Capture the cell that displays the provided text and extract its (X, Y) central coordinate. 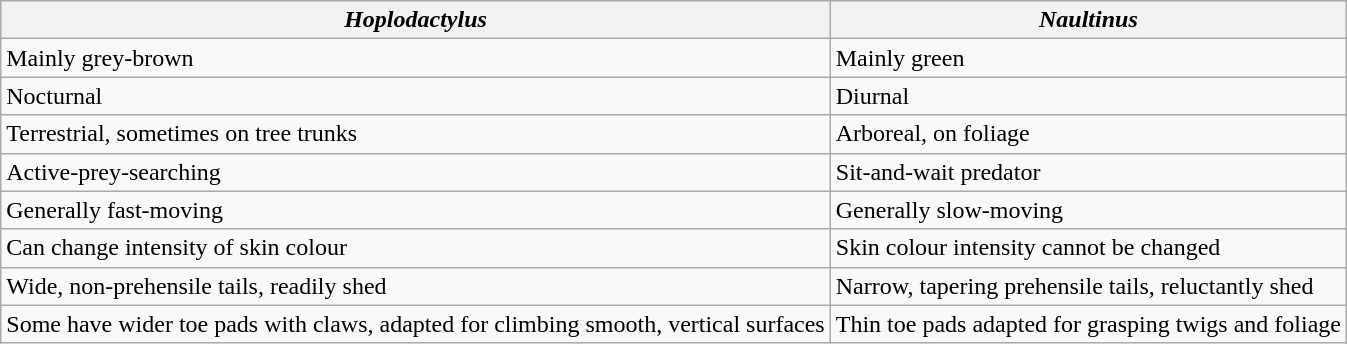
Nocturnal (416, 96)
Generally fast-moving (416, 210)
Some have wider toe pads with claws, adapted for climbing smooth, vertical surfaces (416, 324)
Diurnal (1088, 96)
Terrestrial, sometimes on tree trunks (416, 134)
Active-prey-searching (416, 172)
Generally slow-moving (1088, 210)
Arboreal, on foliage (1088, 134)
Wide, non-prehensile tails, readily shed (416, 286)
Thin toe pads adapted for grasping twigs and foliage (1088, 324)
Hoplodactylus (416, 20)
Mainly green (1088, 58)
Can change intensity of skin colour (416, 248)
Narrow, tapering prehensile tails, reluctantly shed (1088, 286)
Sit-and-wait predator (1088, 172)
Naultinus (1088, 20)
Mainly grey-brown (416, 58)
Skin colour intensity cannot be changed (1088, 248)
